Return (X, Y) of the center of cell containing provided text 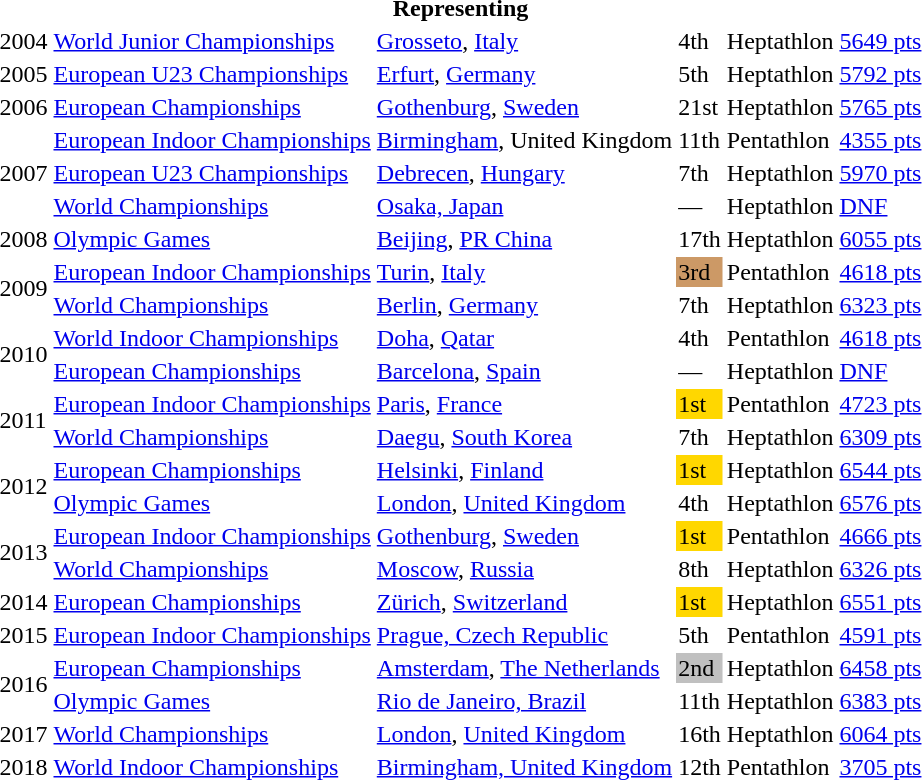
Grosseto, Italy (524, 41)
Daegu, South Korea (524, 437)
Moscow, Russia (524, 569)
Debrecen, Hungary (524, 173)
8th (700, 569)
Birmingham, United Kingdom (524, 140)
16th (700, 734)
Erfurt, Germany (524, 74)
Amsterdam, The Netherlands (524, 668)
Osaka, Japan (524, 206)
Turin, Italy (524, 272)
3rd (700, 272)
Rio de Janeiro, Brazil (524, 701)
Helsinki, Finland (524, 470)
Doha, Qatar (524, 338)
Berlin, Germany (524, 305)
Paris, France (524, 404)
17th (700, 239)
Barcelona, Spain (524, 371)
21st (700, 107)
Zürich, Switzerland (524, 602)
Beijing, PR China (524, 239)
Prague, Czech Republic (524, 635)
World Junior Championships (212, 41)
World Indoor Championships (212, 338)
2nd (700, 668)
